Return the (x, y) coordinate for the center point of the cell that contains the specified text.  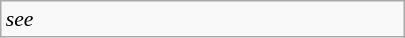
see (203, 19)
